Extract the (X, Y) coordinate from the center of the cell holding the provided text.  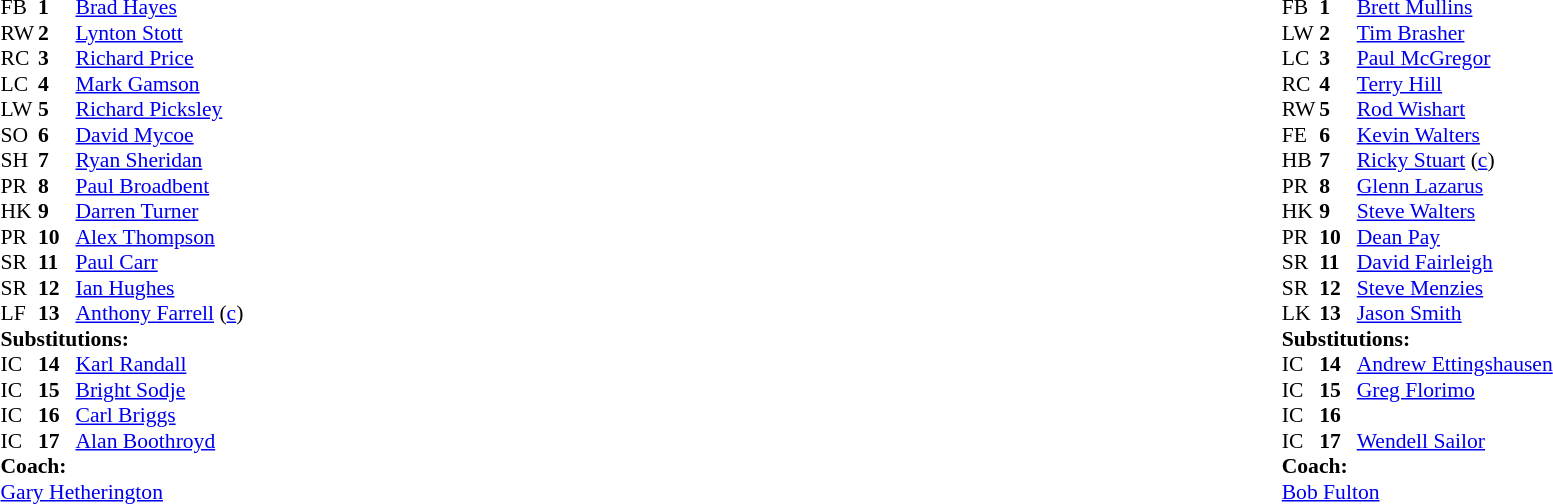
Andrew Ettingshausen (1455, 365)
Ryan Sheridan (160, 161)
SH (19, 161)
Steve Walters (1455, 211)
Dean Pay (1455, 237)
FE (1301, 135)
Jason Smith (1455, 313)
Wendell Sailor (1455, 441)
Carl Briggs (160, 415)
Alex Thompson (160, 237)
David Mycoe (160, 135)
Anthony Farrell (c) (160, 313)
Mark Gamson (160, 84)
Steve Menzies (1455, 288)
Paul McGregor (1455, 59)
LK (1301, 313)
Bright Sodje (160, 390)
HB (1301, 161)
Glenn Lazarus (1455, 186)
Richard Price (160, 59)
Kevin Walters (1455, 135)
Ricky Stuart (c) (1455, 161)
Ian Hughes (160, 288)
Karl Randall (160, 365)
Terry Hill (1455, 84)
Paul Carr (160, 263)
Darren Turner (160, 211)
Tim Brasher (1455, 33)
Rod Wishart (1455, 109)
Alan Boothroyd (160, 441)
LF (19, 313)
Richard Picksley (160, 109)
Greg Florimo (1455, 390)
Paul Broadbent (160, 186)
David Fairleigh (1455, 263)
SO (19, 135)
Lynton Stott (160, 33)
